Return [X, Y] of the center of cell containing provided text 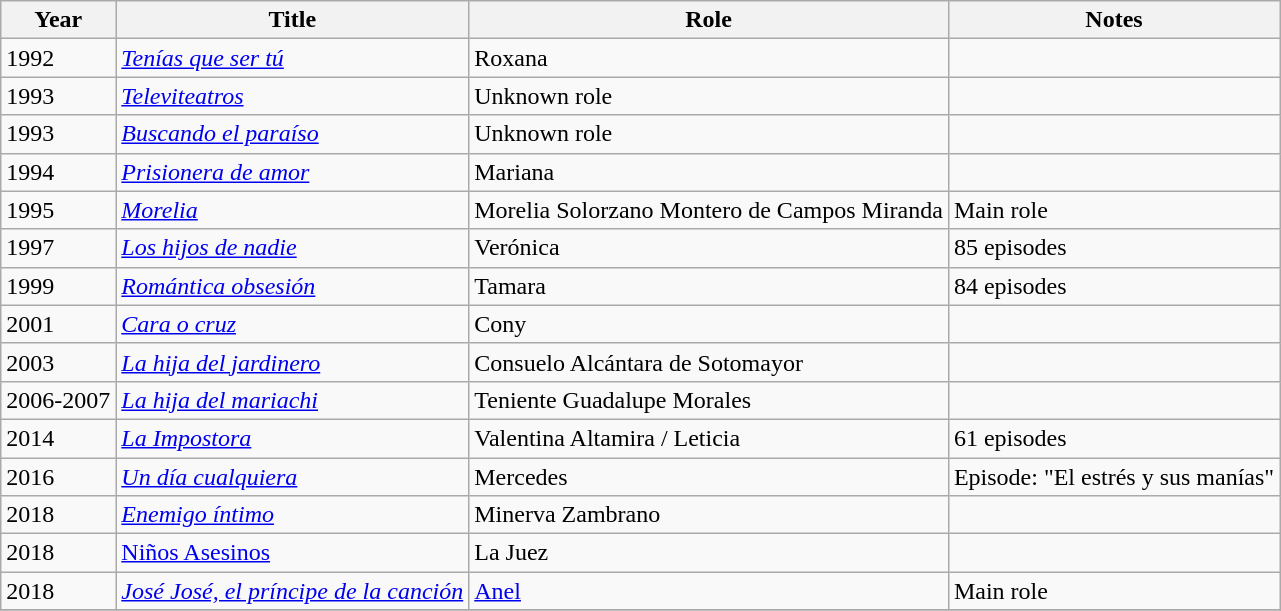
2014 [58, 438]
2001 [58, 324]
Notes [1114, 20]
Roxana [709, 58]
Enemigo íntimo [292, 515]
Tenías que ser tú [292, 58]
1994 [58, 172]
Title [292, 20]
2003 [58, 362]
Buscando el paraíso [292, 134]
La Impostora [292, 438]
84 episodes [1114, 286]
Minerva Zambrano [709, 515]
Consuelo Alcántara de Sotomayor [709, 362]
Role [709, 20]
Mariana [709, 172]
Cara o cruz [292, 324]
1997 [58, 248]
Prisionera de amor [292, 172]
Cony [709, 324]
Un día cualquiera [292, 477]
Year [58, 20]
85 episodes [1114, 248]
La hija del mariachi [292, 400]
2006-2007 [58, 400]
Televiteatros [292, 96]
José José, el príncipe de la canción [292, 591]
Morelia Solorzano Montero de Campos Miranda [709, 210]
La hija del jardinero [292, 362]
Niños Asesinos [292, 553]
Morelia [292, 210]
Valentina Altamira / Leticia [709, 438]
La Juez [709, 553]
Anel [709, 591]
61 episodes [1114, 438]
1999 [58, 286]
Mercedes [709, 477]
Episode: "El estrés y sus manías" [1114, 477]
2016 [58, 477]
1992 [58, 58]
Teniente Guadalupe Morales [709, 400]
Tamara [709, 286]
Los hijos de nadie [292, 248]
Verónica [709, 248]
1995 [58, 210]
Romántica obsesión [292, 286]
